Determine the [x, y] coordinate at the center of the cell enclosing the given text.  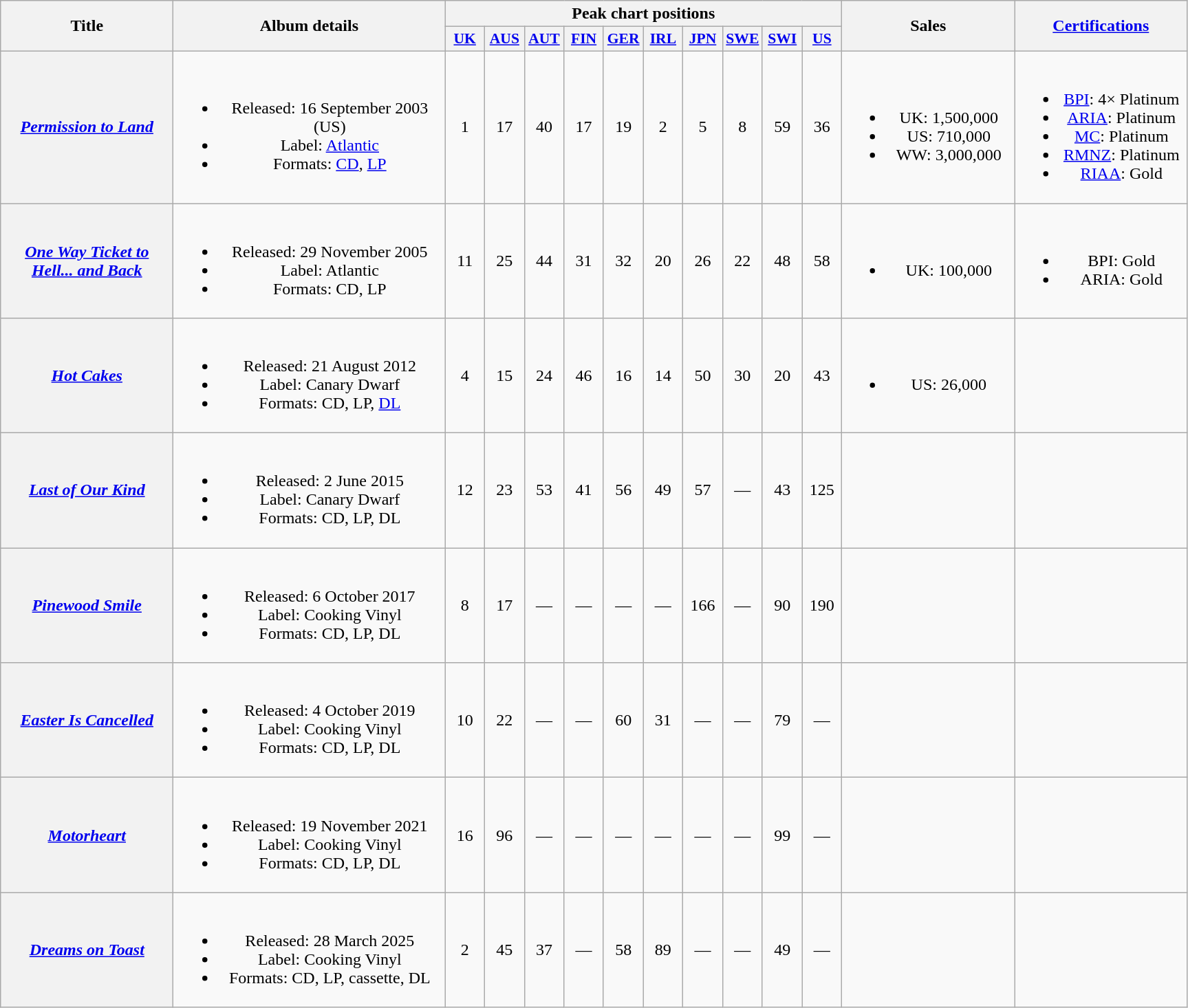
24 [544, 375]
UK [465, 39]
Dreams on Toast [87, 950]
60 [623, 721]
IRL [663, 39]
AUS [505, 39]
US [822, 39]
41 [584, 491]
Released: 6 October 2017Label: Cooking VinylFormats: CD, LP, DL [310, 605]
Released: 16 September 2003 (US)Label: AtlanticFormats: CD, LP [310, 127]
SWE [742, 39]
Easter Is Cancelled [87, 721]
5 [703, 127]
BPI: GoldARIA: Gold [1101, 261]
Released: 2 June 2015Label: Canary DwarfFormats: CD, LP, DL [310, 491]
BPI: 4× PlatinumARIA: PlatinumMC: PlatinumRMNZ: PlatinumRIAA: Gold [1101, 127]
190 [822, 605]
Pinewood Smile [87, 605]
99 [782, 835]
FIN [584, 39]
46 [584, 375]
Released: 4 October 2019Label: Cooking VinylFormats: CD, LP, DL [310, 721]
Released: 28 March 2025Label: Cooking VinylFormats: CD, LP, cassette, DL [310, 950]
56 [623, 491]
Album details [310, 26]
GER [623, 39]
Certifications [1101, 26]
36 [822, 127]
Released: 21 August 2012Label: Canary DwarfFormats: CD, LP, DL [310, 375]
12 [465, 491]
SWI [782, 39]
26 [703, 261]
Released: 19 November 2021Label: Cooking VinylFormats: CD, LP, DL [310, 835]
25 [505, 261]
50 [703, 375]
Released: 29 November 2005Label: AtlanticFormats: CD, LP [310, 261]
32 [623, 261]
Permission to Land [87, 127]
15 [505, 375]
53 [544, 491]
AUT [544, 39]
Title [87, 26]
One Way Ticket to Hell... and Back [87, 261]
US: 26,000 [929, 375]
89 [663, 950]
1 [465, 127]
37 [544, 950]
125 [822, 491]
19 [623, 127]
14 [663, 375]
59 [782, 127]
Sales [929, 26]
40 [544, 127]
4 [465, 375]
23 [505, 491]
166 [703, 605]
30 [742, 375]
Motorheart [87, 835]
JPN [703, 39]
Peak chart positions [644, 14]
79 [782, 721]
57 [703, 491]
Hot Cakes [87, 375]
45 [505, 950]
48 [782, 261]
11 [465, 261]
Last of Our Kind [87, 491]
UK: 1,500,000US: 710,000WW: 3,000,000 [929, 127]
44 [544, 261]
10 [465, 721]
UK: 100,000 [929, 261]
90 [782, 605]
96 [505, 835]
